Determine the (X, Y) coordinate at the center of the cell enclosing the given text.  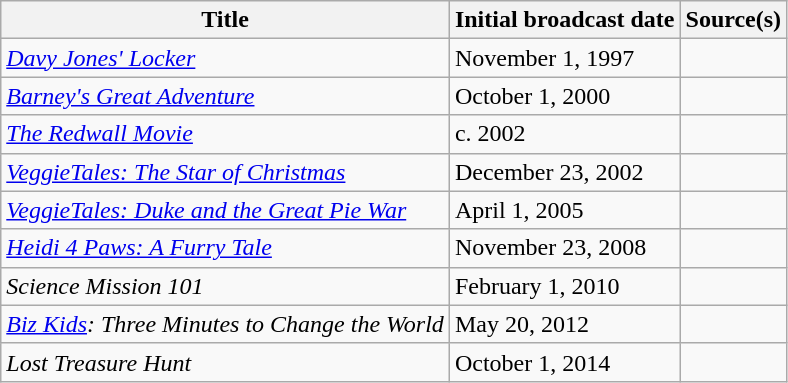
Heidi 4 Paws: A Furry Tale (226, 248)
Lost Treasure Hunt (226, 362)
Davy Jones' Locker (226, 58)
Source(s) (734, 20)
c. 2002 (564, 134)
October 1, 2014 (564, 362)
The Redwall Movie (226, 134)
Initial broadcast date (564, 20)
Science Mission 101 (226, 286)
October 1, 2000 (564, 96)
VeggieTales: The Star of Christmas (226, 172)
Barney's Great Adventure (226, 96)
May 20, 2012 (564, 324)
December 23, 2002 (564, 172)
November 23, 2008 (564, 248)
Title (226, 20)
Biz Kids: Three Minutes to Change the World (226, 324)
VeggieTales: Duke and the Great Pie War (226, 210)
February 1, 2010 (564, 286)
November 1, 1997 (564, 58)
April 1, 2005 (564, 210)
